Detect which cell encompasses the target text, then output its [x, y] center coordinate. 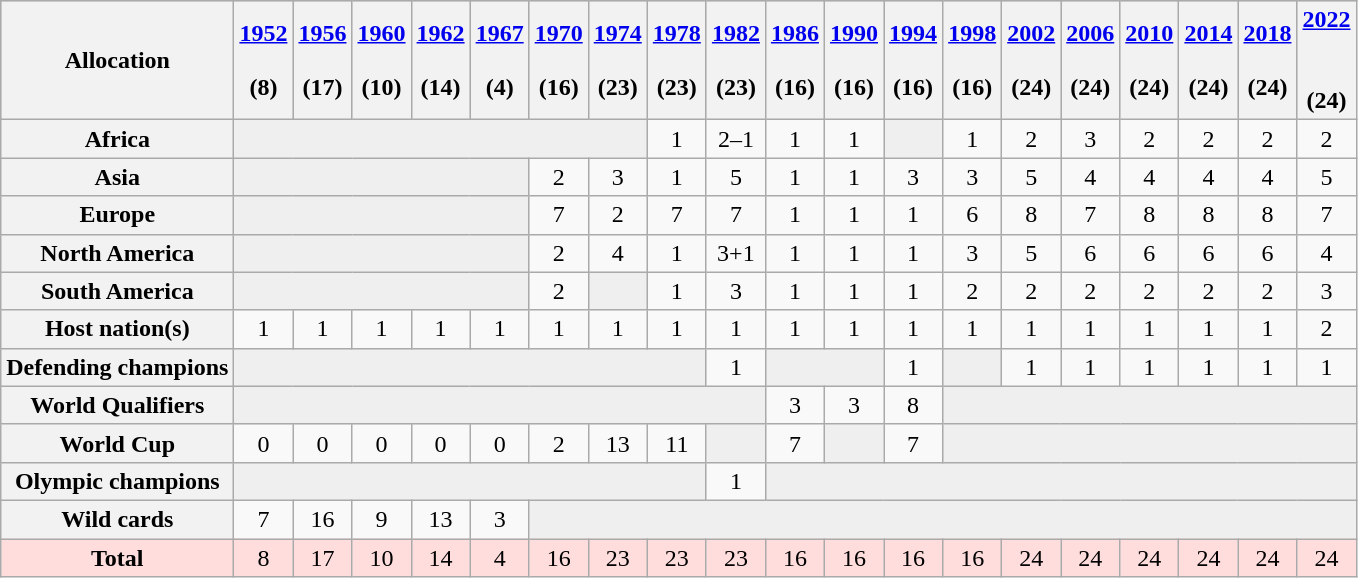
14 [440, 557]
World Qualifiers [118, 405]
1962(14) [440, 60]
9 [382, 519]
1960(10) [382, 60]
Total [118, 557]
Europe [118, 215]
1982(23) [736, 60]
3+1 [736, 253]
Wild cards [118, 519]
2006(24) [1090, 60]
2022 (24) [1326, 60]
1986(16) [794, 60]
Olympic champions [118, 481]
2002(24) [1032, 60]
11 [676, 443]
Host nation(s) [118, 329]
2010(24) [1150, 60]
1978(23) [676, 60]
Defending champions [118, 367]
17 [322, 557]
10 [382, 557]
2018(24) [1268, 60]
Allocation [118, 60]
Asia [118, 177]
World Cup [118, 443]
Africa [118, 139]
1952(8) [264, 60]
North America [118, 253]
South America [118, 291]
1994(16) [914, 60]
1967(4) [500, 60]
2–1 [736, 139]
1956(17) [322, 60]
1970(16) [558, 60]
2014(24) [1208, 60]
1998(16) [972, 60]
1990(16) [854, 60]
1974(23) [618, 60]
